Provide the [x, y] coordinate of the cell's center where the given text is located.  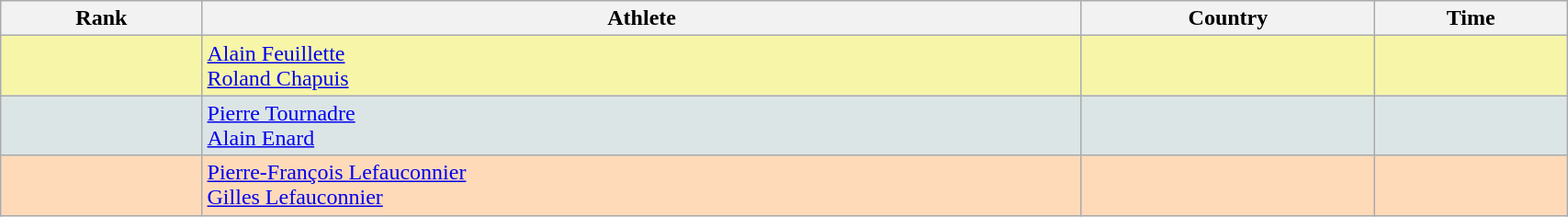
Athlete [641, 18]
Rank [101, 18]
Time [1472, 18]
Pierre-François LefauconnierGilles Lefauconnier [641, 186]
Country [1227, 18]
Alain FeuilletteRoland Chapuis [641, 66]
Pierre TournadreAlain Enard [641, 125]
